Locate the cell with the specified text and output its (x, y) center coordinate. 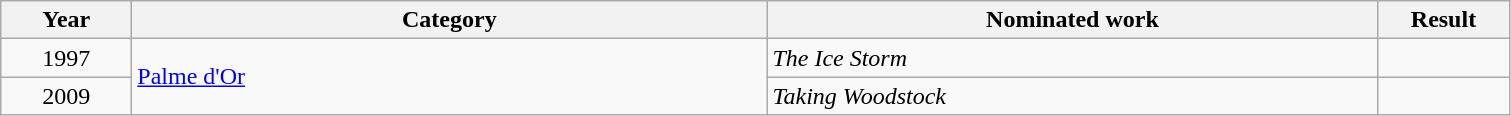
Nominated work (1072, 20)
Taking Woodstock (1072, 96)
Palme d'Or (450, 77)
Year (66, 20)
1997 (66, 58)
Category (450, 20)
Result (1444, 20)
2009 (66, 96)
The Ice Storm (1072, 58)
